Extract the [X, Y] coordinate from the center of the cell holding the provided text.  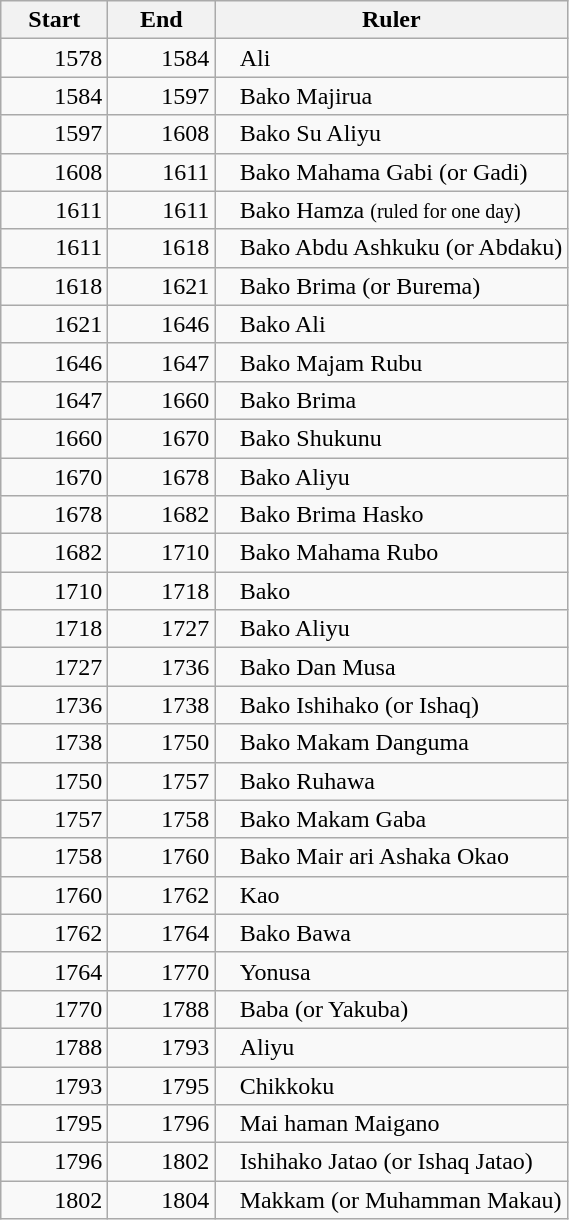
Start [54, 20]
Bako Mahama Gabi (or Gadi) [392, 172]
Yonusa [392, 971]
Ali [392, 58]
Bako Brima [392, 400]
Bako Makam Danguma [392, 743]
Bako Shukunu [392, 438]
Bako Ali [392, 324]
Bako Ruhawa [392, 781]
Bako Su Aliyu [392, 134]
Baba (or Yakuba) [392, 1009]
Bako Ishihako (or Ishaq) [392, 705]
Bako [392, 591]
Bako Brima Hasko [392, 515]
Chikkoku [392, 1085]
Kao [392, 895]
Bako Majam Rubu [392, 362]
End [162, 20]
Bako Bawa [392, 933]
Ishihako Jatao (or Ishaq Jatao) [392, 1162]
Mai haman Maigano [392, 1124]
Bako Hamza (ruled for one day) [392, 210]
Bako Makam Gaba [392, 819]
Ruler [392, 20]
1804 [162, 1200]
1578 [54, 58]
Bako Majirua [392, 96]
Makkam (or Muhamman Makau) [392, 1200]
Bako Abdu Ashkuku (or Abdaku) [392, 248]
Aliyu [392, 1047]
Bako Mahama Rubo [392, 553]
Bako Dan Musa [392, 667]
Bako Brima (or Burema) [392, 286]
Bako Mair ari Ashaka Okao [392, 857]
